From the cell containing the given text, extract its center point as [x, y] coordinate. 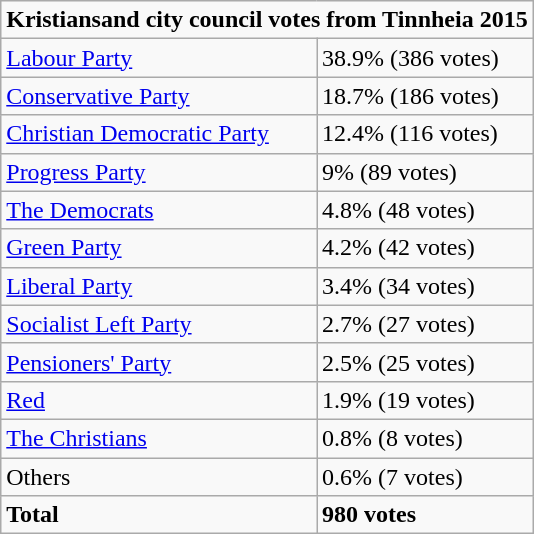
0.8% (8 votes) [426, 438]
Socialist Left Party [159, 324]
Conservative Party [159, 96]
2.7% (27 votes) [426, 324]
Others [159, 477]
Progress Party [159, 172]
The Christians [159, 438]
12.4% (116 votes) [426, 134]
980 votes [426, 515]
3.4% (34 votes) [426, 286]
0.6% (7 votes) [426, 477]
38.9% (386 votes) [426, 58]
Liberal Party [159, 286]
Green Party [159, 248]
2.5% (25 votes) [426, 362]
Red [159, 400]
Christian Democratic Party [159, 134]
4.2% (42 votes) [426, 248]
Labour Party [159, 58]
The Democrats [159, 210]
9% (89 votes) [426, 172]
Pensioners' Party [159, 362]
4.8% (48 votes) [426, 210]
Total [159, 515]
1.9% (19 votes) [426, 400]
Kristiansand city council votes from Tinnheia 2015 [267, 20]
18.7% (186 votes) [426, 96]
